Search for the cell housing the specified text and yield its (x, y) center coordinate. 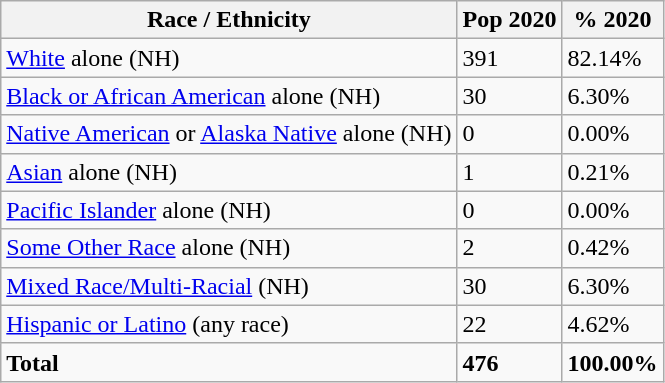
% 2020 (612, 20)
Pacific Islander alone (NH) (229, 210)
1 (510, 172)
Mixed Race/Multi-Racial (NH) (229, 286)
Black or African American alone (NH) (229, 96)
0.21% (612, 172)
0.42% (612, 248)
2 (510, 248)
100.00% (612, 362)
Hispanic or Latino (any race) (229, 324)
Race / Ethnicity (229, 20)
Native American or Alaska Native alone (NH) (229, 134)
White alone (NH) (229, 58)
Some Other Race alone (NH) (229, 248)
22 (510, 324)
82.14% (612, 58)
4.62% (612, 324)
Total (229, 362)
Pop 2020 (510, 20)
391 (510, 58)
476 (510, 362)
Asian alone (NH) (229, 172)
